Extract the (X, Y) coordinate from the center of the cell holding the provided text.  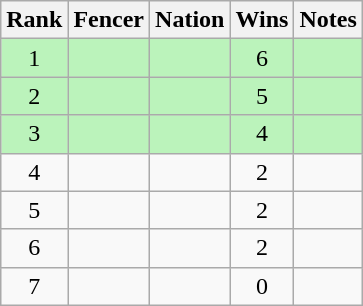
1 (34, 58)
7 (34, 286)
0 (262, 286)
3 (34, 134)
Wins (262, 20)
Rank (34, 20)
Notes (328, 20)
Nation (190, 20)
Fencer (109, 20)
